From the cell containing the given text, extract its center point as (x, y) coordinate. 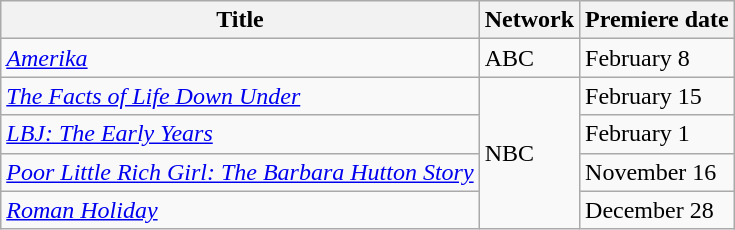
The Facts of Life Down Under (240, 96)
Roman Holiday (240, 210)
Title (240, 20)
December 28 (658, 210)
Poor Little Rich Girl: The Barbara Hutton Story (240, 172)
Network (529, 20)
NBC (529, 153)
February 8 (658, 58)
Premiere date (658, 20)
February 15 (658, 96)
November 16 (658, 172)
Amerika (240, 58)
February 1 (658, 134)
LBJ: The Early Years (240, 134)
ABC (529, 58)
